For the text-containing cell, return its midpoint in [X, Y] coordinate format. 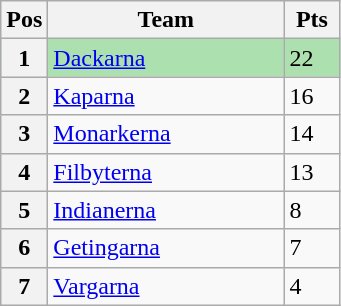
Kaparna [166, 96]
Indianerna [166, 210]
Dackarna [166, 58]
Filbyterna [166, 172]
16 [312, 96]
13 [312, 172]
3 [24, 134]
Pos [24, 20]
Team [166, 20]
6 [24, 248]
5 [24, 210]
22 [312, 58]
14 [312, 134]
Monarkerna [166, 134]
Pts [312, 20]
Getingarna [166, 248]
2 [24, 96]
1 [24, 58]
8 [312, 210]
Vargarna [166, 286]
